Identify which cell holds the provided text, then report its [x, y] central coordinate. 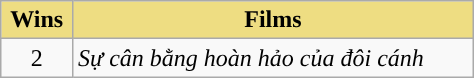
Films [274, 20]
Sự cân bằng hoàn hảo của đôi cánh [274, 58]
2 [37, 58]
Wins [37, 20]
